Identify which cell holds the provided text, then report its (X, Y) central coordinate. 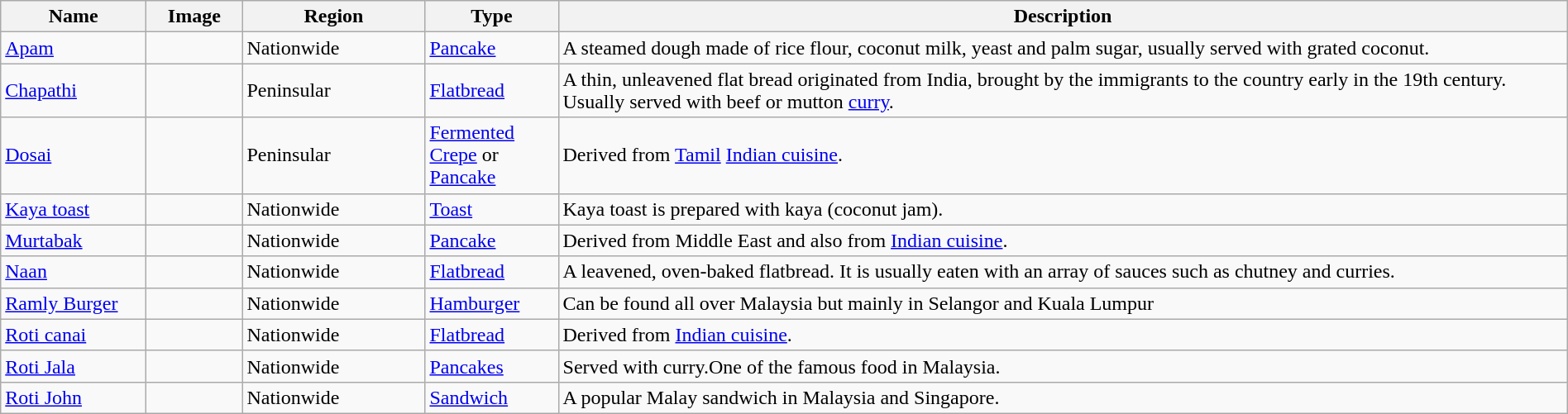
Roti canai (74, 335)
Derived from Indian cuisine. (1063, 335)
Dosai (74, 155)
Apam (74, 48)
Pancakes (491, 366)
Chapathi (74, 91)
A popular Malay sandwich in Malaysia and Singapore. (1063, 397)
Sandwich (491, 397)
A leavened, oven-baked flatbread. It is usually eaten with an array of sauces such as chutney and curries. (1063, 272)
Kaya toast (74, 209)
Derived from Middle East and also from Indian cuisine. (1063, 240)
Description (1063, 17)
Roti Jala (74, 366)
Hamburger (491, 303)
Can be found all over Malaysia but mainly in Selangor and Kuala Lumpur (1063, 303)
Ramly Burger (74, 303)
Served with curry.One of the famous food in Malaysia. (1063, 366)
Fermented Crepe or Pancake (491, 155)
Roti John (74, 397)
Region (334, 17)
Toast (491, 209)
Murtabak (74, 240)
Naan (74, 272)
Kaya toast is prepared with kaya (coconut jam). (1063, 209)
Type (491, 17)
A steamed dough made of rice flour, coconut milk, yeast and palm sugar, usually served with grated coconut. (1063, 48)
Name (74, 17)
Image (194, 17)
Derived from Tamil Indian cuisine. (1063, 155)
